Capture the cell that displays the provided text and extract its [x, y] central coordinate. 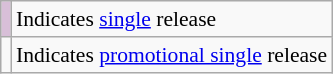
Indicates single release [172, 19]
Indicates promotional single release [172, 55]
